Determine the [X, Y] coordinate at the center of the cell enclosing the given text.  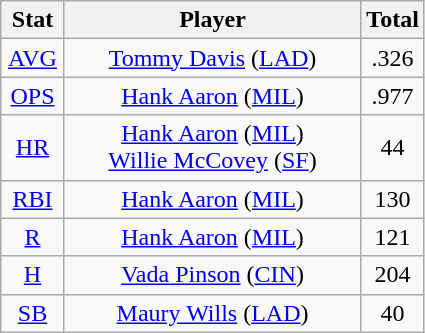
Hank Aaron (MIL)Willie McCovey (SF) [212, 148]
H [33, 275]
AVG [33, 58]
204 [393, 275]
HR [33, 148]
Player [212, 20]
130 [393, 199]
121 [393, 237]
.977 [393, 96]
Maury Wills (LAD) [212, 313]
44 [393, 148]
Tommy Davis (LAD) [212, 58]
Vada Pinson (CIN) [212, 275]
Total [393, 20]
.326 [393, 58]
RBI [33, 199]
SB [33, 313]
Stat [33, 20]
R [33, 237]
OPS [33, 96]
40 [393, 313]
